Locate the cell with the specified text and output its (x, y) center coordinate. 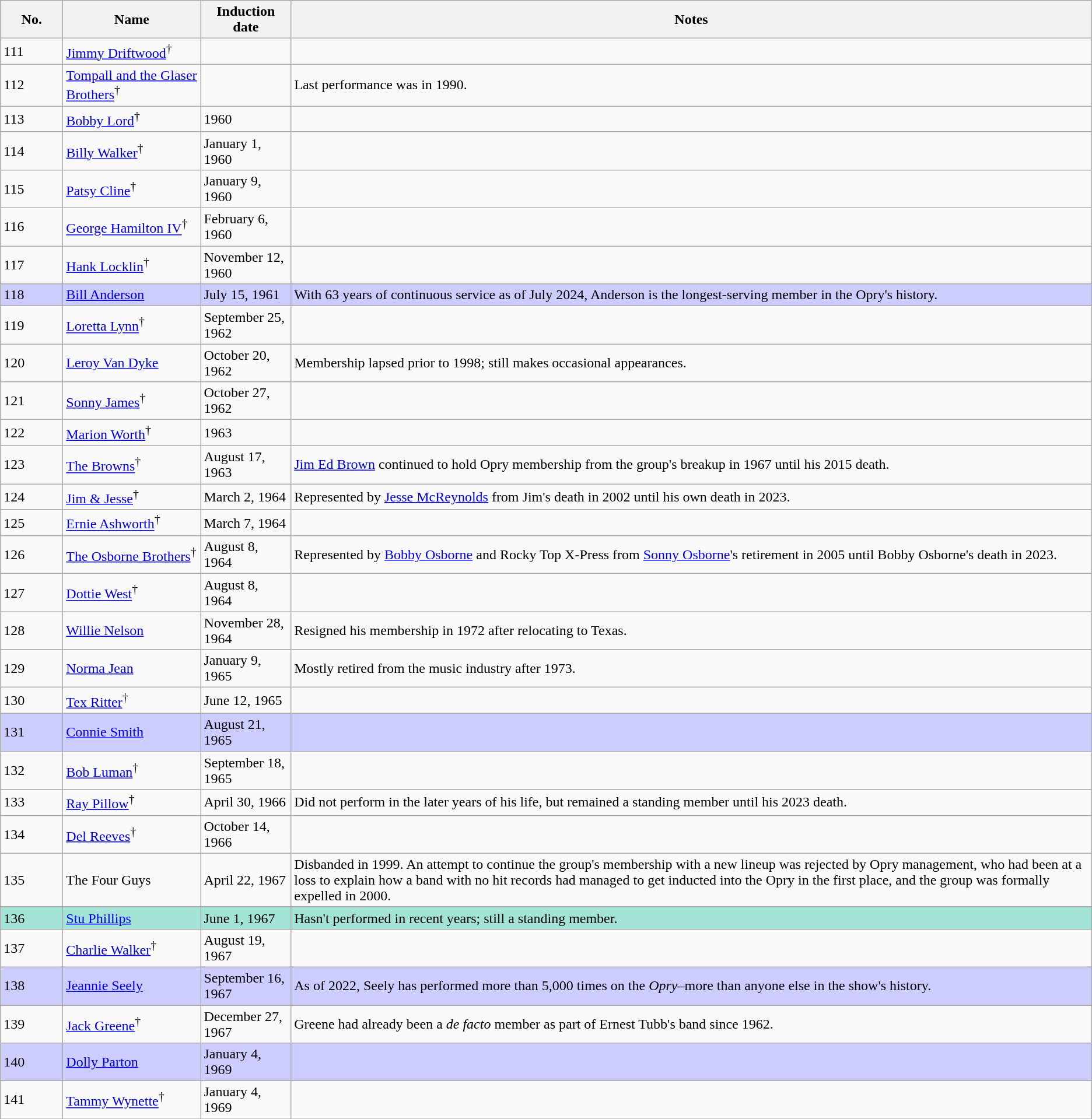
August 19, 1967 (246, 948)
118 (32, 295)
October 14, 1966 (246, 834)
Tex Ritter† (132, 701)
Hasn't performed in recent years; still a standing member. (691, 918)
Bobby Lord† (132, 119)
120 (32, 363)
Charlie Walker† (132, 948)
132 (32, 771)
George Hamilton IV† (132, 227)
Represented by Jesse McReynolds from Jim's death in 2002 until his own death in 2023. (691, 497)
Jim & Jesse† (132, 497)
Represented by Bobby Osborne and Rocky Top X-Press from Sonny Osborne's retirement in 2005 until Bobby Osborne's death in 2023. (691, 555)
Del Reeves† (132, 834)
127 (32, 592)
115 (32, 189)
July 15, 1961 (246, 295)
Marion Worth† (132, 433)
No. (32, 20)
Induction date (246, 20)
1963 (246, 433)
Did not perform in the later years of his life, but remained a standing member until his 2023 death. (691, 802)
Membership lapsed prior to 1998; still makes occasional appearances. (691, 363)
130 (32, 701)
February 6, 1960 (246, 227)
Greene had already been a de facto member as part of Ernest Tubb's band since 1962. (691, 1024)
Leroy Van Dyke (132, 363)
141 (32, 1100)
131 (32, 732)
Notes (691, 20)
Bob Luman† (132, 771)
December 27, 1967 (246, 1024)
Tompall and the Glaser Brothers† (132, 85)
Tammy Wynette† (132, 1100)
Stu Phillips (132, 918)
November 12, 1960 (246, 265)
125 (32, 522)
Jim Ed Brown continued to hold Opry membership from the group's breakup in 1967 until his 2015 death. (691, 465)
119 (32, 325)
Ray Pillow† (132, 802)
Willie Nelson (132, 631)
135 (32, 880)
April 30, 1966 (246, 802)
Patsy Cline† (132, 189)
March 2, 1964 (246, 497)
January 1, 1960 (246, 150)
124 (32, 497)
116 (32, 227)
Last performance was in 1990. (691, 85)
136 (32, 918)
Jimmy Driftwood† (132, 51)
Name (132, 20)
June 12, 1965 (246, 701)
126 (32, 555)
March 7, 1964 (246, 522)
Resigned his membership in 1972 after relocating to Texas. (691, 631)
140 (32, 1062)
January 9, 1960 (246, 189)
The Browns† (132, 465)
137 (32, 948)
November 28, 1964 (246, 631)
August 17, 1963 (246, 465)
113 (32, 119)
September 16, 1967 (246, 985)
129 (32, 668)
122 (32, 433)
The Osborne Brothers† (132, 555)
With 63 years of continuous service as of July 2024, Anderson is the longest-serving member in the Opry's history. (691, 295)
121 (32, 401)
139 (32, 1024)
Jack Greene† (132, 1024)
Hank Locklin† (132, 265)
Billy Walker† (132, 150)
Bill Anderson (132, 295)
June 1, 1967 (246, 918)
112 (32, 85)
Loretta Lynn† (132, 325)
September 18, 1965 (246, 771)
134 (32, 834)
133 (32, 802)
Ernie Ashworth† (132, 522)
As of 2022, Seely has performed more than 5,000 times on the Opry–more than anyone else in the show's history. (691, 985)
Mostly retired from the music industry after 1973. (691, 668)
October 20, 1962 (246, 363)
114 (32, 150)
Jeannie Seely (132, 985)
April 22, 1967 (246, 880)
111 (32, 51)
January 9, 1965 (246, 668)
The Four Guys (132, 880)
Sonny James† (132, 401)
October 27, 1962 (246, 401)
123 (32, 465)
September 25, 1962 (246, 325)
Norma Jean (132, 668)
117 (32, 265)
Connie Smith (132, 732)
138 (32, 985)
Dottie West† (132, 592)
August 21, 1965 (246, 732)
128 (32, 631)
1960 (246, 119)
Dolly Parton (132, 1062)
